For the text-containing cell, return its midpoint in [x, y] coordinate format. 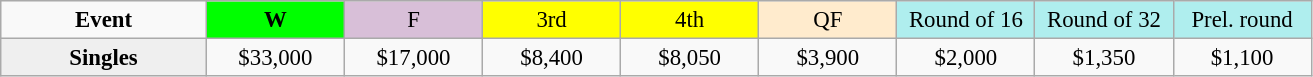
Round of 16 [966, 20]
$17,000 [413, 58]
W [275, 20]
$8,050 [690, 58]
Singles [104, 58]
Prel. round [1242, 20]
Event [104, 20]
3rd [552, 20]
$1,100 [1242, 58]
$3,900 [828, 58]
F [413, 20]
Round of 32 [1104, 20]
QF [828, 20]
4th [690, 20]
$1,350 [1104, 58]
$8,400 [552, 58]
$2,000 [966, 58]
$33,000 [275, 58]
